Search for the cell housing the specified text and yield its [X, Y] center coordinate. 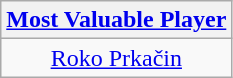
Most Valuable Player [116, 20]
Roko Prkačin [116, 58]
